Provide the (x, y) coordinate of the cell's center where the given text is located.  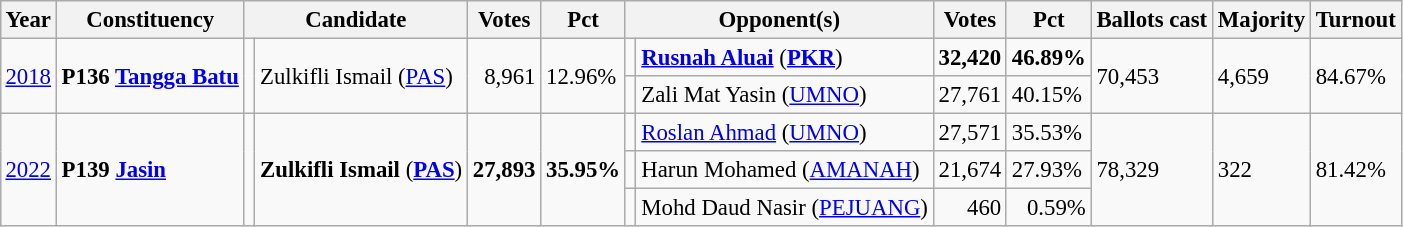
70,453 (1152, 76)
35.95% (584, 170)
32,420 (970, 57)
27,761 (970, 95)
P136 Tangga Batu (150, 76)
Ballots cast (1152, 20)
27.93% (1048, 170)
Mohd Daud Nasir (PEJUANG) (784, 208)
Candidate (356, 20)
Rusnah Aluai (PKR) (784, 57)
4,659 (1261, 76)
Harun Mohamed (AMANAH) (784, 170)
21,674 (970, 170)
Constituency (150, 20)
46.89% (1048, 57)
P139 Jasin (150, 170)
8,961 (504, 76)
40.15% (1048, 95)
Roslan Ahmad (UMNO) (784, 133)
Majority (1261, 20)
0.59% (1048, 208)
Zali Mat Yasin (UMNO) (784, 95)
Turnout (1356, 20)
12.96% (584, 76)
27,571 (970, 133)
2022 (28, 170)
Year (28, 20)
Opponent(s) (779, 20)
81.42% (1356, 170)
460 (970, 208)
35.53% (1048, 133)
27,893 (504, 170)
322 (1261, 170)
2018 (28, 76)
84.67% (1356, 76)
78,329 (1152, 170)
